Extract the [X, Y] coordinate from the center of the cell holding the provided text.  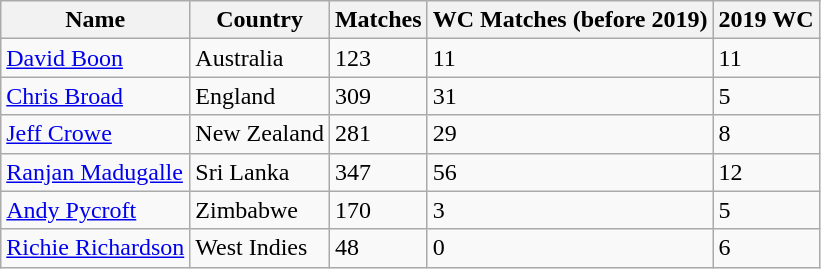
6 [766, 248]
Andy Pycroft [96, 210]
West Indies [260, 248]
123 [378, 58]
England [260, 96]
David Boon [96, 58]
Zimbabwe [260, 210]
Name [96, 20]
New Zealand [260, 134]
3 [570, 210]
48 [378, 248]
347 [378, 172]
Richie Richardson [96, 248]
12 [766, 172]
29 [570, 134]
31 [570, 96]
309 [378, 96]
Jeff Crowe [96, 134]
Matches [378, 20]
56 [570, 172]
Ranjan Madugalle [96, 172]
2019 WC [766, 20]
Chris Broad [96, 96]
WC Matches (before 2019) [570, 20]
8 [766, 134]
Country [260, 20]
Australia [260, 58]
170 [378, 210]
281 [378, 134]
0 [570, 248]
Sri Lanka [260, 172]
